Find where the given text appears and provide that cell's center as [x, y] coordinate. 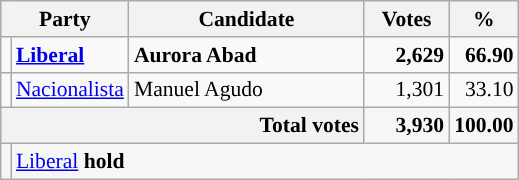
Votes [406, 19]
Party [65, 19]
Aurora Abad [246, 55]
Manuel Agudo [246, 90]
2,629 [406, 55]
Candidate [246, 19]
% [484, 19]
Liberal hold [265, 162]
100.00 [484, 126]
66.90 [484, 55]
Liberal [70, 55]
33.10 [484, 90]
Total votes [182, 126]
3,930 [406, 126]
Nacionalista [70, 90]
1,301 [406, 90]
